Identify which cell holds the provided text, then report its [x, y] central coordinate. 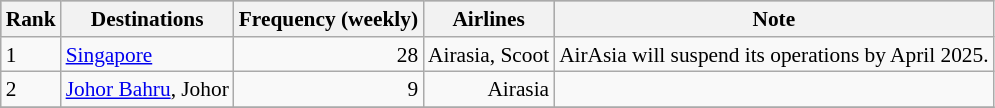
Johor Bahru, Johor [148, 90]
Singapore [148, 55]
Rank [31, 19]
Airasia, Scoot [488, 55]
Airasia [488, 90]
Frequency (weekly) [328, 19]
AirAsia will suspend its operations by April 2025. [774, 55]
2 [31, 90]
Destinations [148, 19]
Note [774, 19]
28 [328, 55]
9 [328, 90]
1 [31, 55]
Airlines [488, 19]
